Determine the [X, Y] coordinate at the center of the cell enclosing the given text.  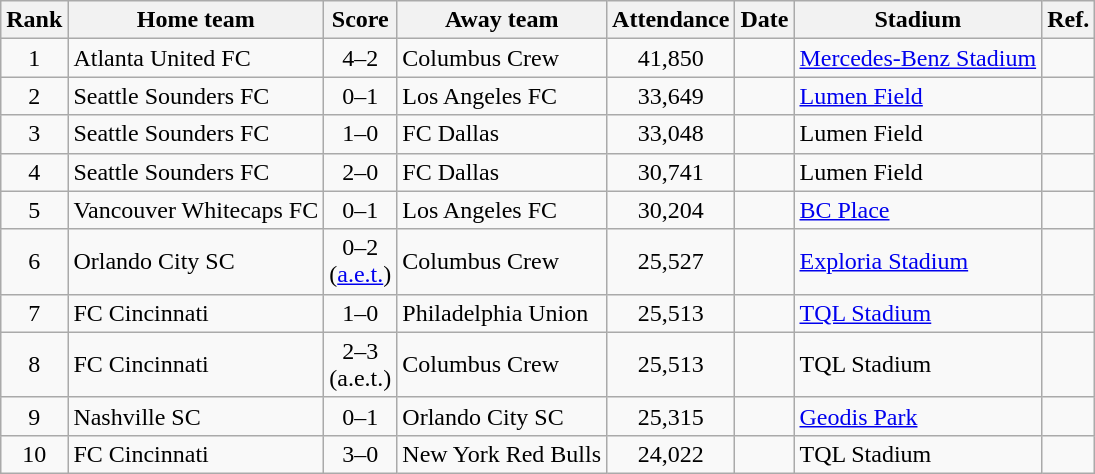
10 [34, 454]
2 [34, 96]
Atlanta United FC [196, 58]
33,048 [671, 134]
33,649 [671, 96]
BC Place [918, 210]
24,022 [671, 454]
Score [360, 20]
Away team [502, 20]
Philadelphia Union [502, 313]
2–3(a.e.t.) [360, 364]
7 [34, 313]
2–0 [360, 172]
8 [34, 364]
Attendance [671, 20]
25,315 [671, 416]
Nashville SC [196, 416]
3 [34, 134]
Vancouver Whitecaps FC [196, 210]
9 [34, 416]
Home team [196, 20]
30,204 [671, 210]
3–0 [360, 454]
Mercedes-Benz Stadium [918, 58]
Rank [34, 20]
4–2 [360, 58]
New York Red Bulls [502, 454]
Exploria Stadium [918, 262]
0–2(a.e.t.) [360, 262]
Ref. [1068, 20]
Date [764, 20]
6 [34, 262]
4 [34, 172]
1 [34, 58]
30,741 [671, 172]
5 [34, 210]
Stadium [918, 20]
41,850 [671, 58]
Geodis Park [918, 416]
25,527 [671, 262]
